For the text-containing cell, return its midpoint in (X, Y) coordinate format. 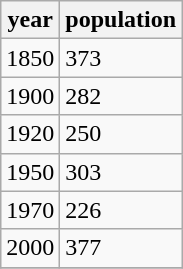
303 (121, 172)
282 (121, 96)
2000 (30, 248)
year (30, 20)
226 (121, 210)
1970 (30, 210)
250 (121, 134)
1850 (30, 58)
1920 (30, 134)
1900 (30, 96)
377 (121, 248)
373 (121, 58)
population (121, 20)
1950 (30, 172)
